Return [x, y] of the center of cell containing provided text 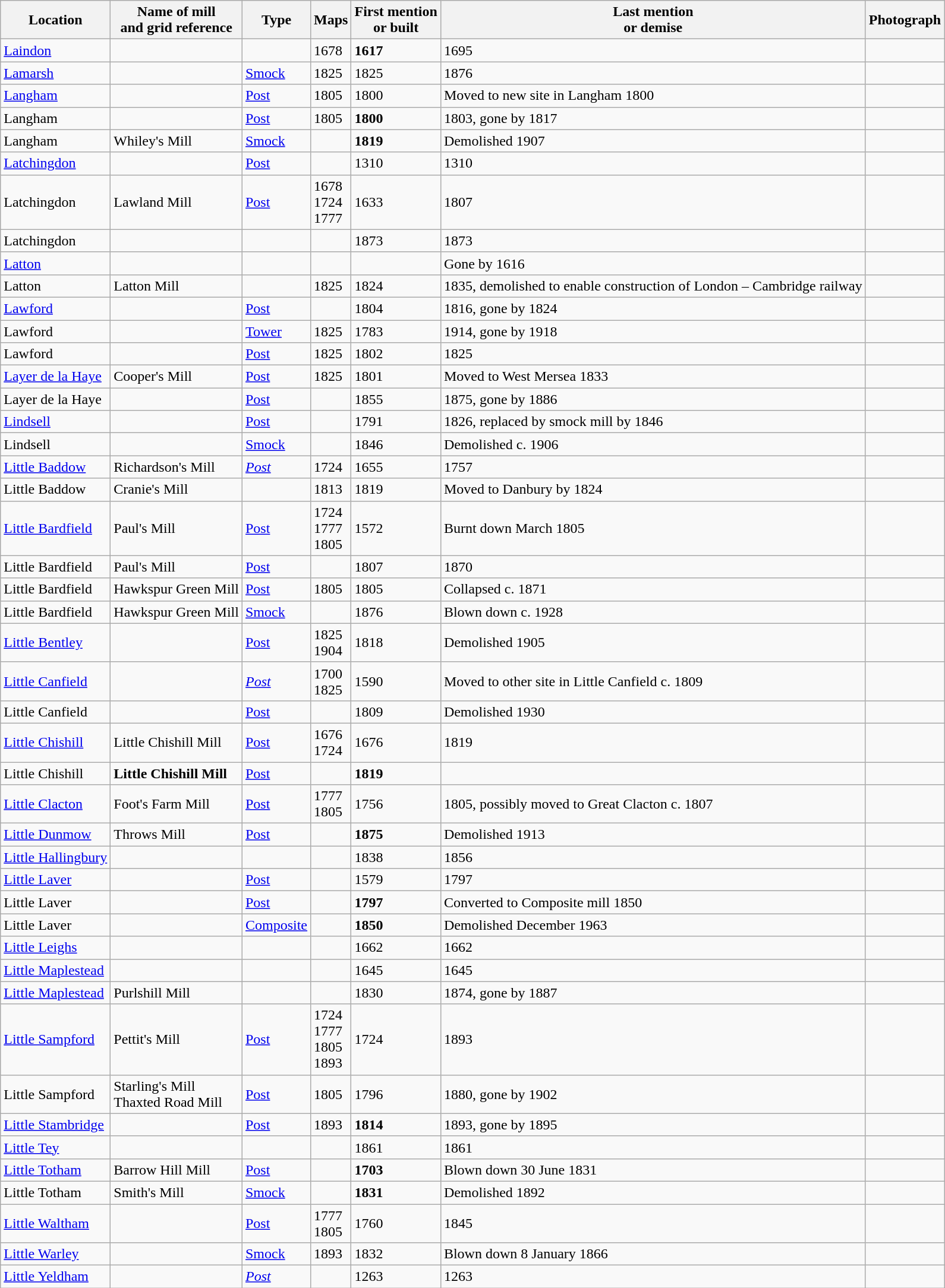
Name of milland grid reference [177, 20]
Moved to West Mersea 1833 [653, 377]
1783 [396, 331]
1814 [396, 1125]
Maps [331, 20]
Starling's MillThaxted Road Mill [177, 1094]
Gone by 1616 [653, 263]
Demolished December 1963 [653, 925]
Moved to Danbury by 1824 [653, 490]
1813 [331, 490]
1831 [396, 1192]
Little Hallingbury [56, 857]
Pettit's Mill [177, 1040]
1804 [396, 308]
Last mention or demise [653, 20]
Tower [276, 331]
Demolished c. 1906 [653, 444]
1760 [396, 1223]
1818 [396, 643]
1824 [396, 286]
1695 [653, 50]
Lawland Mill [177, 202]
1579 [396, 880]
1850 [396, 925]
1856 [653, 857]
1855 [396, 399]
Purlshill Mill [177, 993]
Little Warley [56, 1254]
Barrow Hill Mill [177, 1170]
1875, gone by 1886 [653, 399]
1809 [396, 712]
1805, possibly moved to Great Clacton c. 1807 [653, 804]
Foot's Farm Mill [177, 804]
1796 [396, 1094]
Richardson's Mill [177, 467]
Blown down 30 June 1831 [653, 1170]
Blown down c. 1928 [653, 612]
1835, demolished to enable construction of London – Cambridge railway [653, 286]
Cooper's Mill [177, 377]
1757 [653, 467]
Demolished 1913 [653, 835]
1791 [396, 422]
Little Leighs [56, 948]
Moved to other site in Little Canfield c. 1809 [653, 681]
1617 [396, 50]
Throws Mill [177, 835]
Converted to Composite mill 1850 [653, 902]
Type [276, 20]
1893, gone by 1895 [653, 1125]
1914, gone by 1918 [653, 331]
Cranie's Mill [177, 490]
Little Tey [56, 1147]
Laindon [56, 50]
1880, gone by 1902 [653, 1094]
1816, gone by 1824 [653, 308]
Photograph [905, 20]
1801 [396, 377]
Demolished 1905 [653, 643]
Latton Mill [177, 286]
1870 [653, 567]
1832 [396, 1254]
1590 [396, 681]
1724177718051893 [331, 1040]
1846 [396, 444]
Demolished 1892 [653, 1192]
Location [56, 20]
Little Stambridge [56, 1125]
16761724 [331, 743]
Little Waltham [56, 1223]
First mentionor built [396, 20]
172417771805 [331, 528]
1703 [396, 1170]
1874, gone by 1887 [653, 993]
Little Dunmow [56, 835]
1655 [396, 467]
1826, replaced by smock mill by 1846 [653, 422]
1802 [396, 354]
1803, gone by 1817 [653, 118]
Moved to new site in Langham 1800 [653, 96]
18251904 [331, 643]
Little Bentley [56, 643]
17001825 [331, 681]
Composite [276, 925]
167817241777 [331, 202]
Lamarsh [56, 73]
Whiley's Mill [177, 141]
1875 [396, 835]
Demolished 1930 [653, 712]
1676 [396, 743]
1572 [396, 528]
Burnt down March 1805 [653, 528]
Little Yeldham [56, 1277]
Demolished 1907 [653, 141]
1633 [396, 202]
1838 [396, 857]
1678 [331, 50]
Smith's Mill [177, 1192]
1845 [653, 1223]
1830 [396, 993]
Collapsed c. 1871 [653, 589]
Little Clacton [56, 804]
1756 [396, 804]
Blown down 8 January 1866 [653, 1254]
